Extract the (X, Y) coordinate from the center of the cell holding the provided text.  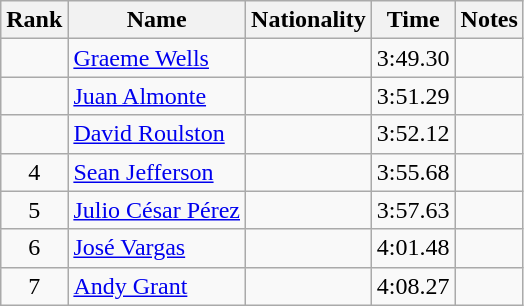
Sean Jefferson (157, 172)
Notes (489, 20)
5 (34, 210)
7 (34, 286)
José Vargas (157, 248)
3:55.68 (413, 172)
3:57.63 (413, 210)
Rank (34, 20)
Julio César Pérez (157, 210)
Juan Almonte (157, 96)
Andy Grant (157, 286)
David Roulston (157, 134)
3:52.12 (413, 134)
4:08.27 (413, 286)
3:49.30 (413, 58)
Graeme Wells (157, 58)
Nationality (309, 20)
3:51.29 (413, 96)
Time (413, 20)
6 (34, 248)
Name (157, 20)
4:01.48 (413, 248)
4 (34, 172)
